Scan for the cell matching the given text and deliver its [x, y] coordinate at center. 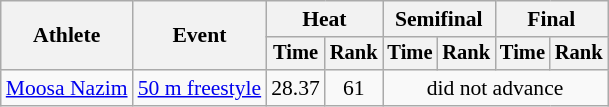
Final [551, 19]
28.37 [296, 88]
61 [354, 88]
Moosa Nazim [67, 88]
50 m freestyle [200, 88]
Semifinal [438, 19]
Heat [324, 19]
Event [200, 36]
Athlete [67, 36]
did not advance [494, 88]
